Search for the cell housing the specified text and yield its [X, Y] center coordinate. 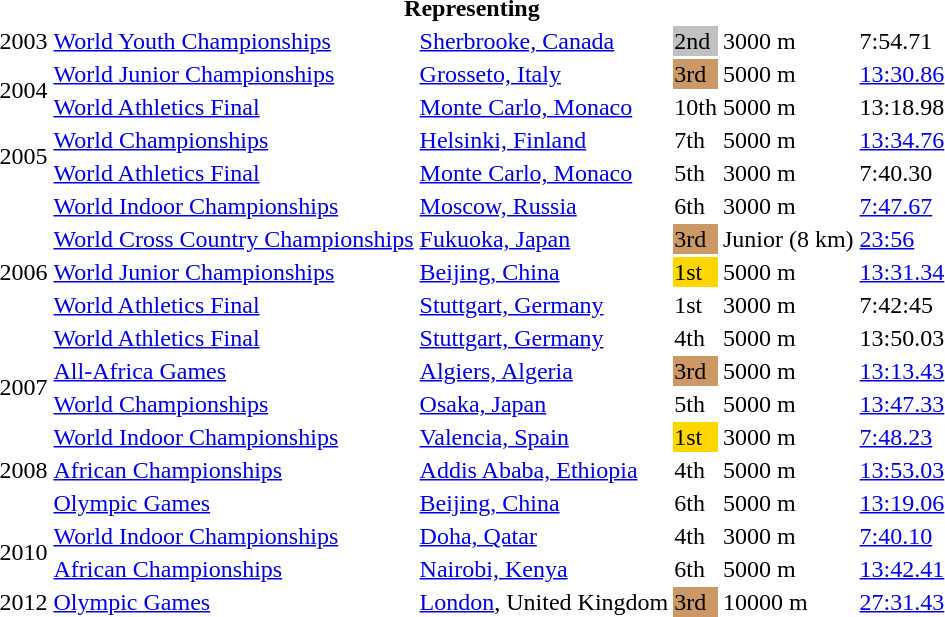
World Youth Championships [234, 41]
Moscow, Russia [544, 206]
All-Africa Games [234, 371]
10000 m [788, 602]
Grosseto, Italy [544, 74]
Sherbrooke, Canada [544, 41]
Osaka, Japan [544, 404]
Fukuoka, Japan [544, 239]
2nd [696, 41]
Helsinki, Finland [544, 140]
London, United Kingdom [544, 602]
Junior (8 km) [788, 239]
Addis Ababa, Ethiopia [544, 470]
Doha, Qatar [544, 536]
Nairobi, Kenya [544, 569]
10th [696, 107]
World Cross Country Championships [234, 239]
Valencia, Spain [544, 437]
7th [696, 140]
Algiers, Algeria [544, 371]
